Pinpoint the cell where the given text exists, returning its (x, y) midpoint coordinate. 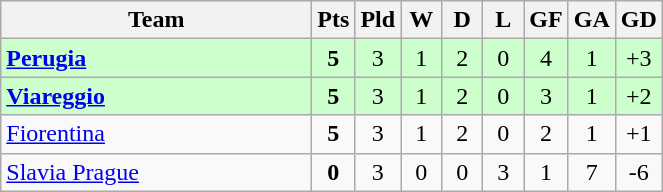
4 (546, 58)
Viareggio (156, 96)
GF (546, 20)
GD (638, 20)
+3 (638, 58)
7 (592, 172)
D (462, 20)
Pts (334, 20)
Team (156, 20)
Fiorentina (156, 134)
Slavia Prague (156, 172)
W (422, 20)
GA (592, 20)
-6 (638, 172)
+1 (638, 134)
Pld (378, 20)
Perugia (156, 58)
L (504, 20)
+2 (638, 96)
